Determine the (x, y) coordinate at the center of the cell enclosing the given text.  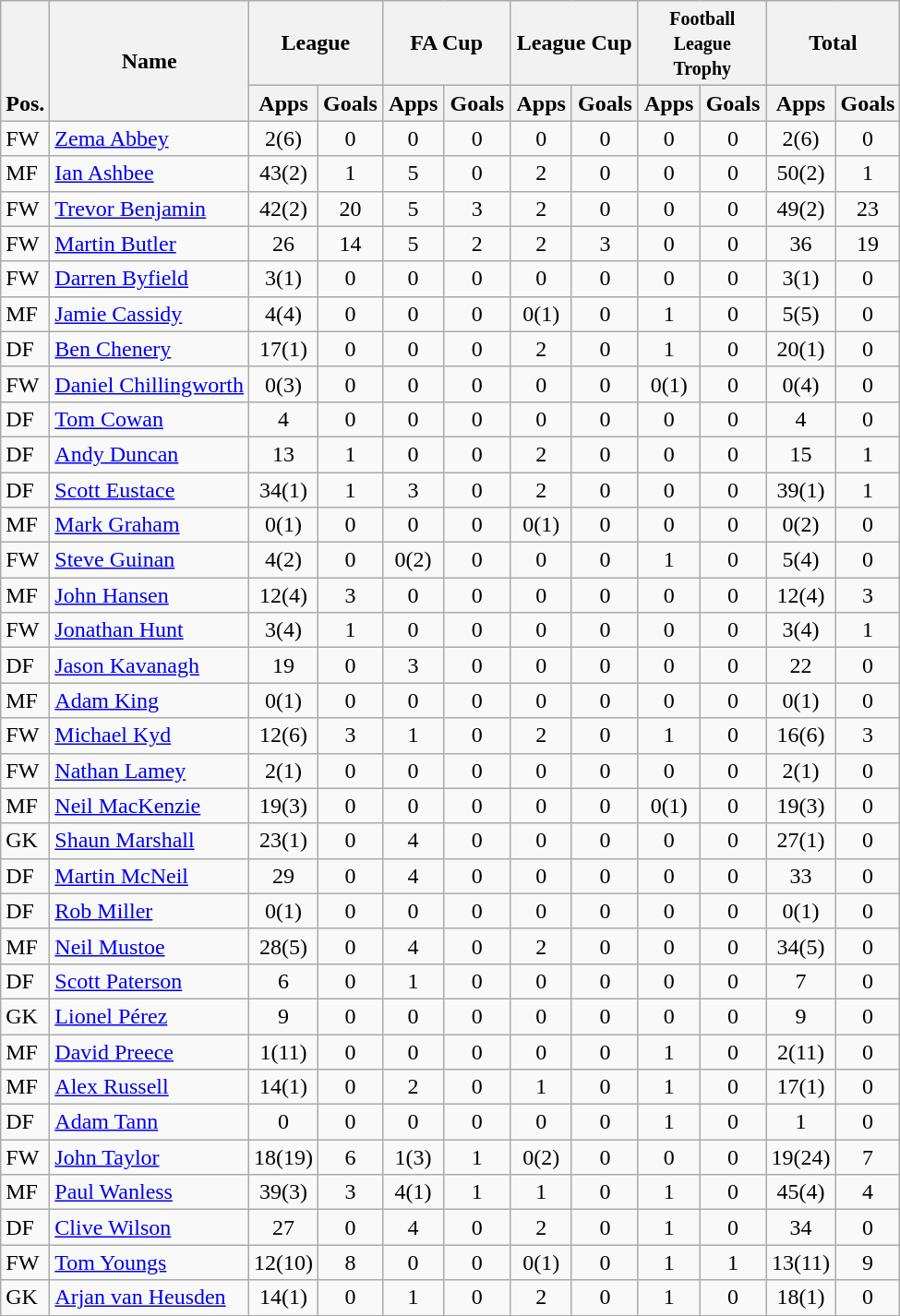
20 (351, 209)
Jason Kavanagh (150, 665)
42(2) (284, 209)
34 (801, 1227)
43(2) (284, 173)
Total (833, 43)
4(4) (284, 314)
Neil Mustoe (150, 946)
Neil MacKenzie (150, 806)
34(5) (801, 946)
Tom Youngs (150, 1262)
Rob Miller (150, 911)
Nathan Lamey (150, 771)
4(1) (414, 1192)
FA Cup (447, 43)
John Hansen (150, 595)
13(11) (801, 1262)
14 (351, 244)
26 (284, 244)
Jamie Cassidy (150, 314)
Darren Byfield (150, 279)
Trevor Benjamin (150, 209)
Lionel Pérez (150, 1016)
Clive Wilson (150, 1227)
12(6) (284, 736)
Michael Kyd (150, 736)
Zema Abbey (150, 138)
5(5) (801, 314)
League Cup (574, 43)
20(1) (801, 349)
12(10) (284, 1262)
Daniel Chillingworth (150, 384)
Adam Tann (150, 1122)
0(3) (284, 384)
16(6) (801, 736)
Scott Paterson (150, 981)
4(2) (284, 560)
Scott Eustace (150, 490)
8 (351, 1262)
22 (801, 665)
13 (284, 454)
45(4) (801, 1192)
29 (284, 876)
2(11) (801, 1051)
League (316, 43)
50(2) (801, 173)
John Taylor (150, 1157)
5(4) (801, 560)
0(4) (801, 384)
34(1) (284, 490)
Name (150, 61)
39(3) (284, 1192)
18(1) (801, 1298)
Martin Butler (150, 244)
Arjan van Heusden (150, 1298)
Ben Chenery (150, 349)
33 (801, 876)
Alex Russell (150, 1087)
49(2) (801, 209)
Martin McNeil (150, 876)
Ian Ashbee (150, 173)
18(19) (284, 1157)
23(1) (284, 841)
Steve Guinan (150, 560)
Mark Graham (150, 525)
David Preece (150, 1051)
19(24) (801, 1157)
39(1) (801, 490)
Paul Wanless (150, 1192)
Jonathan Hunt (150, 630)
27(1) (801, 841)
Tom Cowan (150, 419)
Shaun Marshall (150, 841)
27 (284, 1227)
Andy Duncan (150, 454)
28(5) (284, 946)
1(11) (284, 1051)
36 (801, 244)
23 (868, 209)
Football League Trophy (702, 43)
Adam King (150, 700)
15 (801, 454)
Pos. (26, 61)
1(3) (414, 1157)
